Identify which cell holds the provided text, then report its (x, y) central coordinate. 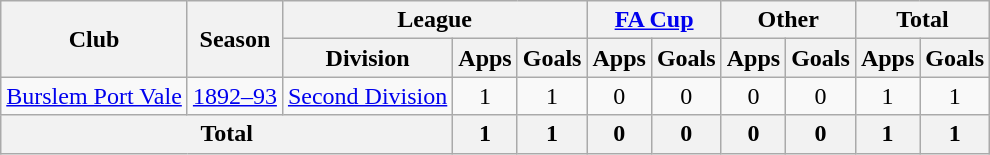
1892–93 (234, 96)
Division (367, 58)
Second Division (367, 96)
Burslem Port Vale (94, 96)
League (434, 20)
Club (94, 39)
FA Cup (654, 20)
Season (234, 39)
Other (788, 20)
